Return the (x, y) coordinate for the center point of the cell that contains the specified text.  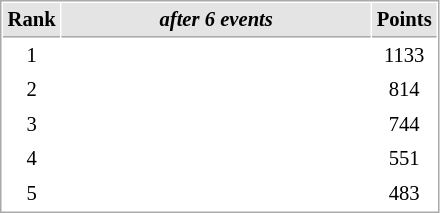
4 (32, 158)
483 (404, 194)
Rank (32, 20)
3 (32, 124)
2 (32, 90)
5 (32, 194)
after 6 events (216, 20)
814 (404, 90)
Points (404, 20)
744 (404, 124)
551 (404, 158)
1 (32, 56)
1133 (404, 56)
